Capture the cell that displays the provided text and extract its [X, Y] central coordinate. 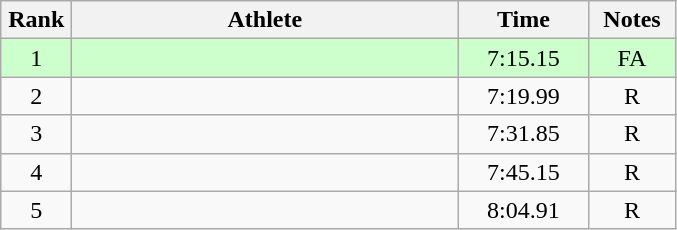
7:15.15 [524, 58]
4 [36, 172]
Time [524, 20]
FA [632, 58]
Athlete [265, 20]
2 [36, 96]
8:04.91 [524, 210]
Notes [632, 20]
5 [36, 210]
7:19.99 [524, 96]
7:31.85 [524, 134]
3 [36, 134]
1 [36, 58]
7:45.15 [524, 172]
Rank [36, 20]
